From the cell containing the given text, extract its center point as [x, y] coordinate. 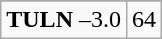
TULN –3.0 [64, 20]
64 [144, 20]
